Scan for the cell matching the given text and deliver its [x, y] coordinate at center. 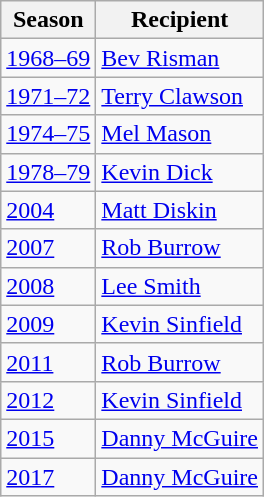
2011 [48, 362]
Season [48, 20]
1974–75 [48, 134]
2012 [48, 400]
Kevin Dick [180, 172]
1971–72 [48, 96]
2007 [48, 248]
Recipient [180, 20]
Terry Clawson [180, 96]
1978–79 [48, 172]
2008 [48, 286]
2015 [48, 438]
1968–69 [48, 58]
2017 [48, 477]
2009 [48, 324]
2004 [48, 210]
Mel Mason [180, 134]
Matt Diskin [180, 210]
Bev Risman [180, 58]
Lee Smith [180, 286]
